Determine the [x, y] coordinate at the center of the cell enclosing the given text.  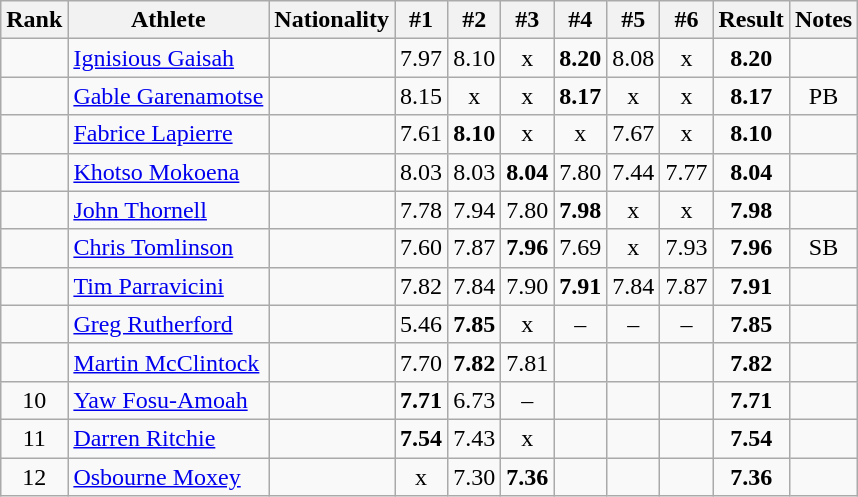
7.44 [634, 172]
Martin McClintock [168, 362]
7.90 [528, 286]
11 [34, 438]
Yaw Fosu-Amoah [168, 400]
#5 [634, 20]
7.61 [422, 134]
7.60 [422, 248]
Khotso Mokoena [168, 172]
7.77 [686, 172]
10 [34, 400]
Nationality [332, 20]
7.93 [686, 248]
7.30 [474, 477]
Greg Rutherford [168, 324]
#1 [422, 20]
#3 [528, 20]
12 [34, 477]
Rank [34, 20]
PB [823, 96]
Osbourne Moxey [168, 477]
#6 [686, 20]
Ignisious Gaisah [168, 58]
7.69 [580, 248]
5.46 [422, 324]
Tim Parravicini [168, 286]
#2 [474, 20]
7.78 [422, 210]
Fabrice Lapierre [168, 134]
#4 [580, 20]
8.15 [422, 96]
7.43 [474, 438]
Gable Garenamotse [168, 96]
7.94 [474, 210]
7.81 [528, 362]
Athlete [168, 20]
7.70 [422, 362]
7.97 [422, 58]
SB [823, 248]
Notes [823, 20]
6.73 [474, 400]
Chris Tomlinson [168, 248]
Darren Ritchie [168, 438]
Result [751, 20]
8.08 [634, 58]
7.67 [634, 134]
John Thornell [168, 210]
